Search for the cell housing the specified text and yield its (X, Y) center coordinate. 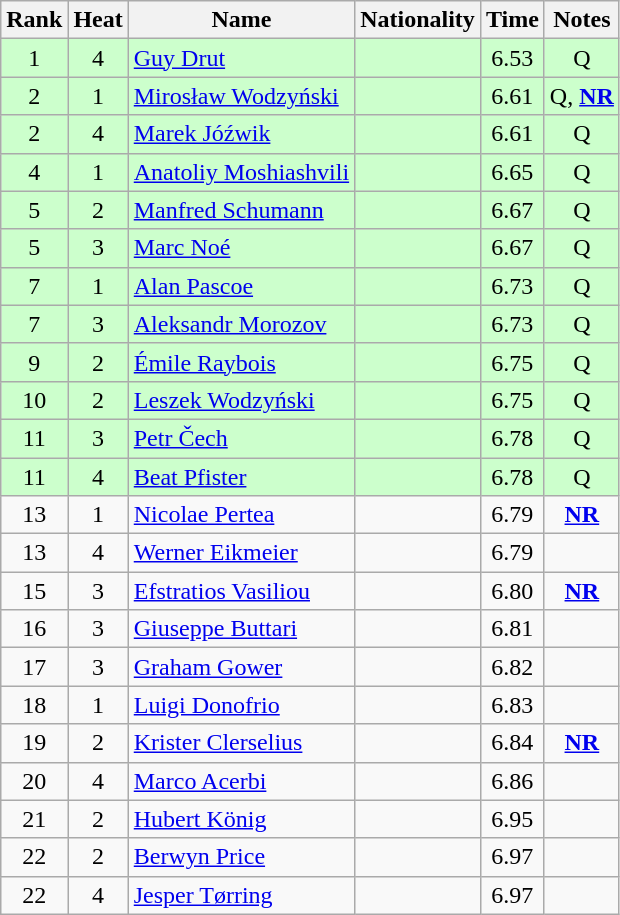
Rank (34, 20)
Beat Pfister (241, 477)
6.80 (512, 591)
Nationality (418, 20)
Berwyn Price (241, 857)
6.83 (512, 705)
Petr Čech (241, 438)
Marc Noé (241, 248)
Hubert König (241, 819)
Jesper Tørring (241, 895)
Notes (582, 20)
6.84 (512, 743)
Mirosław Wodzyński (241, 96)
Werner Eikmeier (241, 553)
20 (34, 781)
Émile Raybois (241, 362)
21 (34, 819)
6.82 (512, 667)
Krister Clerselius (241, 743)
Nicolae Pertea (241, 515)
18 (34, 705)
Giuseppe Buttari (241, 629)
Alan Pascoe (241, 286)
6.53 (512, 58)
Time (512, 20)
Name (241, 20)
10 (34, 400)
Efstratios Vasiliou (241, 591)
Marco Acerbi (241, 781)
Graham Gower (241, 667)
16 (34, 629)
Anatoliy Moshiashvili (241, 172)
19 (34, 743)
9 (34, 362)
Guy Drut (241, 58)
Marek Jóźwik (241, 134)
Q, NR (582, 96)
6.65 (512, 172)
Aleksandr Morozov (241, 324)
Manfred Schumann (241, 210)
Leszek Wodzyński (241, 400)
Luigi Donofrio (241, 705)
6.95 (512, 819)
17 (34, 667)
6.86 (512, 781)
6.81 (512, 629)
Heat (98, 20)
15 (34, 591)
